Find where the given text appears and provide that cell's center as (X, Y) coordinate. 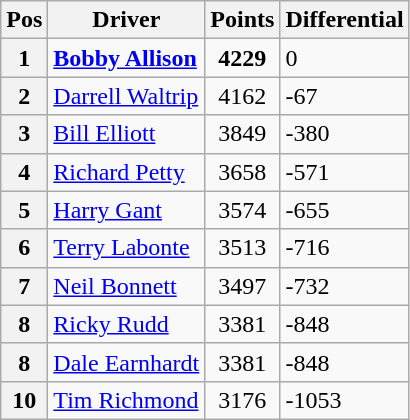
10 (24, 400)
Differential (344, 20)
3 (24, 134)
3176 (242, 400)
3849 (242, 134)
Darrell Waltrip (126, 96)
3513 (242, 248)
7 (24, 286)
4 (24, 172)
-1053 (344, 400)
Points (242, 20)
-732 (344, 286)
-655 (344, 210)
4162 (242, 96)
-380 (344, 134)
1 (24, 58)
Terry Labonte (126, 248)
Dale Earnhardt (126, 362)
5 (24, 210)
Neil Bonnett (126, 286)
Richard Petty (126, 172)
3497 (242, 286)
3574 (242, 210)
Harry Gant (126, 210)
-571 (344, 172)
4229 (242, 58)
Bill Elliott (126, 134)
Ricky Rudd (126, 324)
0 (344, 58)
Bobby Allison (126, 58)
Driver (126, 20)
Tim Richmond (126, 400)
Pos (24, 20)
3658 (242, 172)
-67 (344, 96)
-716 (344, 248)
2 (24, 96)
6 (24, 248)
